Scan for the cell matching the given text and deliver its (X, Y) coordinate at center. 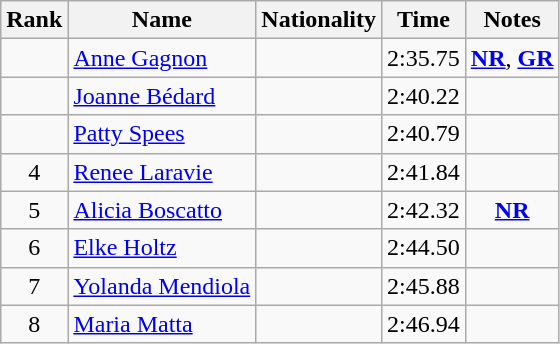
Renee Laravie (162, 172)
4 (34, 172)
Joanne Bédard (162, 96)
2:42.32 (424, 210)
Anne Gagnon (162, 58)
Rank (34, 20)
6 (34, 248)
7 (34, 286)
NR (512, 210)
2:45.88 (424, 286)
2:35.75 (424, 58)
Time (424, 20)
Notes (512, 20)
Elke Holtz (162, 248)
5 (34, 210)
NR, GR (512, 58)
Yolanda Mendiola (162, 286)
Nationality (319, 20)
2:40.22 (424, 96)
8 (34, 324)
Alicia Boscatto (162, 210)
Name (162, 20)
2:40.79 (424, 134)
2:44.50 (424, 248)
2:41.84 (424, 172)
2:46.94 (424, 324)
Maria Matta (162, 324)
Patty Spees (162, 134)
